Detect which cell encompasses the target text, then output its [x, y] center coordinate. 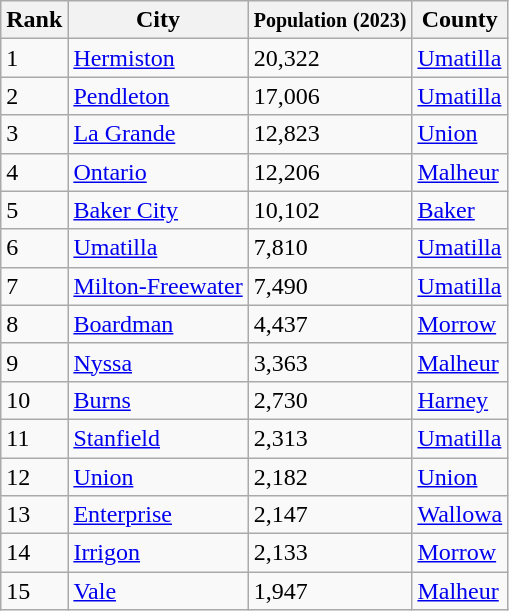
2,147 [330, 515]
3 [34, 134]
17,006 [330, 96]
10 [34, 400]
Vale [158, 591]
9 [34, 362]
Hermiston [158, 58]
Rank [34, 20]
Population (2023) [330, 20]
8 [34, 324]
City [158, 20]
Milton-Freewater [158, 286]
Baker City [158, 210]
Baker [460, 210]
Enterprise [158, 515]
12,823 [330, 134]
14 [34, 553]
12 [34, 477]
2,313 [330, 438]
3,363 [330, 362]
La Grande [158, 134]
Burns [158, 400]
5 [34, 210]
7 [34, 286]
7,490 [330, 286]
County [460, 20]
2,182 [330, 477]
10,102 [330, 210]
Stanfield [158, 438]
2,133 [330, 553]
6 [34, 248]
Nyssa [158, 362]
Pendleton [158, 96]
7,810 [330, 248]
12,206 [330, 172]
1 [34, 58]
4 [34, 172]
2,730 [330, 400]
Ontario [158, 172]
4,437 [330, 324]
13 [34, 515]
Boardman [158, 324]
1,947 [330, 591]
15 [34, 591]
Irrigon [158, 553]
20,322 [330, 58]
Wallowa [460, 515]
Harney [460, 400]
2 [34, 96]
11 [34, 438]
